Search for the cell housing the specified text and yield its [X, Y] center coordinate. 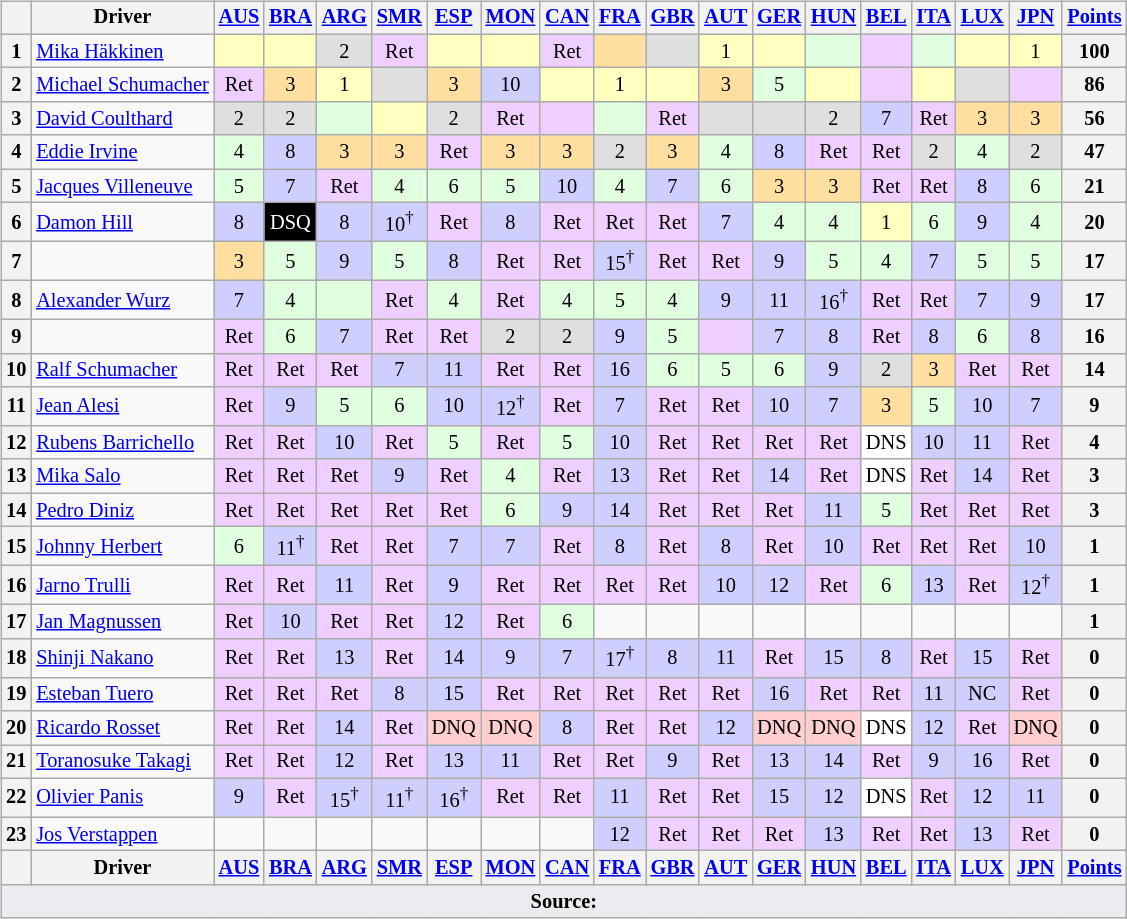
Pedro Diniz [122, 510]
Jean Alesi [122, 406]
19 [16, 694]
DSQ [290, 222]
Rubens Barrichello [122, 443]
Ralf Schumacher [122, 370]
Alexander Wurz [122, 300]
Toranosuke Takagi [122, 761]
Johnny Herbert [122, 546]
Eddie Irvine [122, 152]
Mika Häkkinen [122, 51]
Jan Magnussen [122, 622]
Jos Verstappen [122, 834]
Olivier Panis [122, 798]
Jacques Villeneuve [122, 186]
Source: [564, 901]
18 [16, 658]
22 [16, 798]
David Coulthard [122, 119]
Ricardo Rosset [122, 728]
17† [620, 658]
Mika Salo [122, 476]
Damon Hill [122, 222]
Esteban Tuero [122, 694]
Shinji Nakano [122, 658]
Jarno Trulli [122, 586]
10† [400, 222]
Michael Schumacher [122, 85]
56 [1094, 119]
86 [1094, 85]
23 [16, 834]
100 [1094, 51]
47 [1094, 152]
NC [982, 694]
